Capture the cell that displays the provided text and extract its (X, Y) central coordinate. 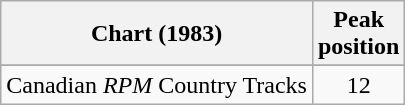
Chart (1983) (157, 34)
12 (358, 85)
Canadian RPM Country Tracks (157, 85)
Peakposition (358, 34)
